Find where the given text appears and provide that cell's center as [x, y] coordinate. 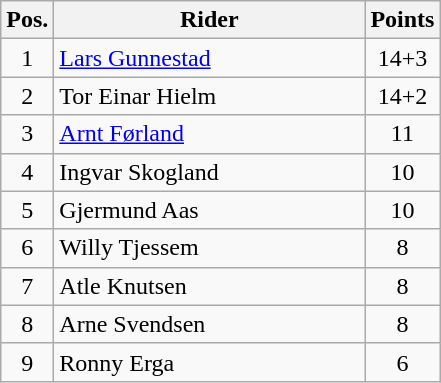
Rider [210, 20]
Arne Svendsen [210, 324]
14+3 [402, 58]
11 [402, 134]
Atle Knutsen [210, 286]
Arnt Førland [210, 134]
3 [28, 134]
4 [28, 172]
Points [402, 20]
1 [28, 58]
2 [28, 96]
Pos. [28, 20]
Lars Gunnestad [210, 58]
Willy Tjessem [210, 248]
Gjermund Aas [210, 210]
7 [28, 286]
14+2 [402, 96]
Ronny Erga [210, 362]
Tor Einar Hielm [210, 96]
9 [28, 362]
Ingvar Skogland [210, 172]
5 [28, 210]
